Determine the [x, y] coordinate at the center of the cell enclosing the given text.  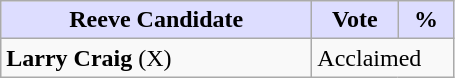
Reeve Candidate [156, 20]
% [426, 20]
Larry Craig (X) [156, 58]
Vote [355, 20]
Acclaimed [383, 58]
